For the text-containing cell, return its midpoint in [X, Y] coordinate format. 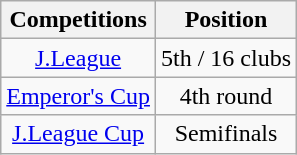
Position [226, 20]
Semifinals [226, 134]
J.League [78, 58]
4th round [226, 96]
Competitions [78, 20]
Emperor's Cup [78, 96]
5th / 16 clubs [226, 58]
J.League Cup [78, 134]
